Search for the cell housing the specified text and yield its [X, Y] center coordinate. 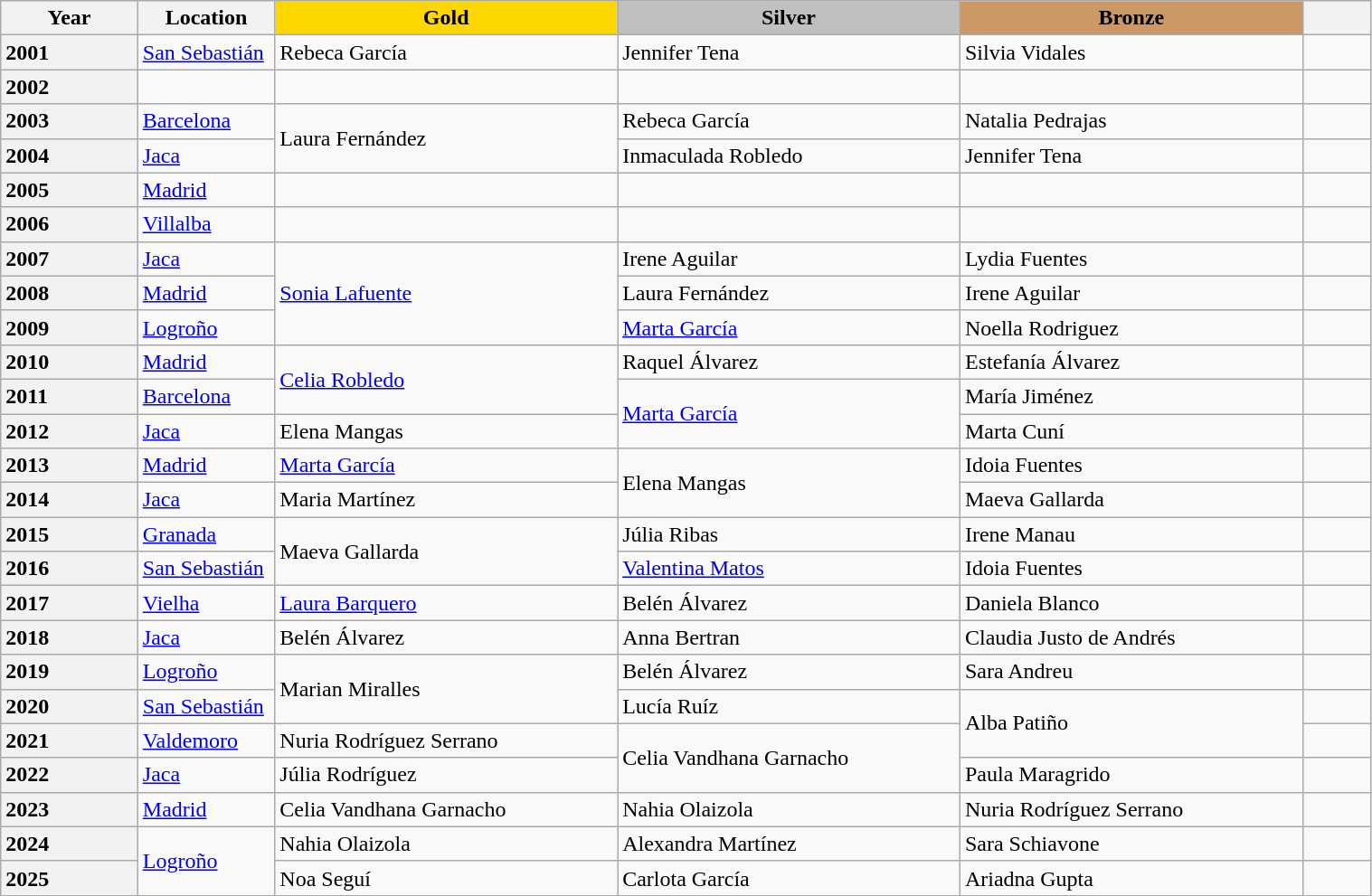
Celia Robledo [447, 379]
2020 [70, 706]
Sara Andreu [1131, 672]
Bronze [1131, 18]
2025 [70, 878]
2010 [70, 362]
2009 [70, 327]
Paula Maragrido [1131, 775]
Laura Barquero [447, 603]
Carlota García [789, 878]
María Jiménez [1131, 396]
Inmaculada Robledo [789, 156]
Daniela Blanco [1131, 603]
2015 [70, 534]
Noa Seguí [447, 878]
2007 [70, 259]
2008 [70, 293]
Sara Schiavone [1131, 844]
2019 [70, 672]
Claudia Justo de Andrés [1131, 637]
2003 [70, 121]
Anna Bertran [789, 637]
Location [206, 18]
Villalba [206, 224]
2018 [70, 637]
2014 [70, 500]
2006 [70, 224]
Marta Cuní [1131, 431]
Sonia Lafuente [447, 293]
Júlia Ribas [789, 534]
Lucía Ruíz [789, 706]
Valentina Matos [789, 569]
Natalia Pedrajas [1131, 121]
2022 [70, 775]
2005 [70, 190]
Silvia Vidales [1131, 52]
2024 [70, 844]
2021 [70, 740]
Júlia Rodríguez [447, 775]
Year [70, 18]
Vielha [206, 603]
Maria Martínez [447, 500]
2017 [70, 603]
Silver [789, 18]
2001 [70, 52]
2004 [70, 156]
Noella Rodriguez [1131, 327]
Estefanía Álvarez [1131, 362]
Gold [447, 18]
Ariadna Gupta [1131, 878]
Lydia Fuentes [1131, 259]
Raquel Álvarez [789, 362]
Alexandra Martínez [789, 844]
2023 [70, 809]
Irene Manau [1131, 534]
2013 [70, 466]
2011 [70, 396]
Valdemoro [206, 740]
2002 [70, 87]
2012 [70, 431]
2016 [70, 569]
Granada [206, 534]
Alba Patiño [1131, 723]
Marian Miralles [447, 689]
